Determine the (x, y) coordinate at the center of the cell enclosing the given text.  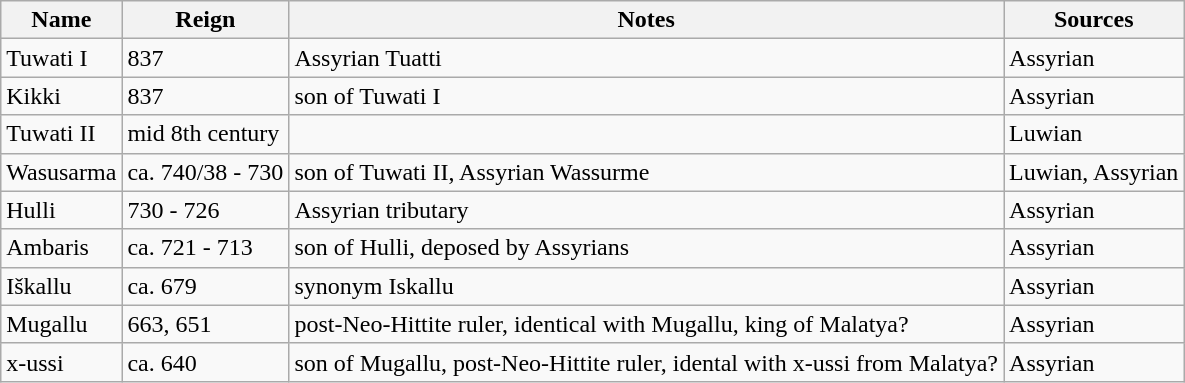
Luwian (1094, 134)
Hulli (62, 210)
son of Tuwati II, Assyrian Wassurme (646, 172)
mid 8th century (206, 134)
Tuwati II (62, 134)
Iškallu (62, 286)
Wasusarma (62, 172)
730 - 726 (206, 210)
son of Hulli, deposed by Assyrians (646, 248)
663, 651 (206, 324)
Name (62, 20)
ca. 640 (206, 362)
Luwian, Assyrian (1094, 172)
Mugallu (62, 324)
Ambaris (62, 248)
ca. 721 - 713 (206, 248)
Reign (206, 20)
x-ussi (62, 362)
Notes (646, 20)
post-Neo-Hittite ruler, identical with Mugallu, king of Malatya? (646, 324)
Assyrian tributary (646, 210)
son of Mugallu, post-Neo-Hittite ruler, idental with x-ussi from Malatya? (646, 362)
Sources (1094, 20)
Assyrian Tuatti (646, 58)
ca. 679 (206, 286)
Kikki (62, 96)
synonym Iskallu (646, 286)
son of Tuwati I (646, 96)
Tuwati I (62, 58)
ca. 740/38 - 730 (206, 172)
